Find where the given text appears and provide that cell's center as [X, Y] coordinate. 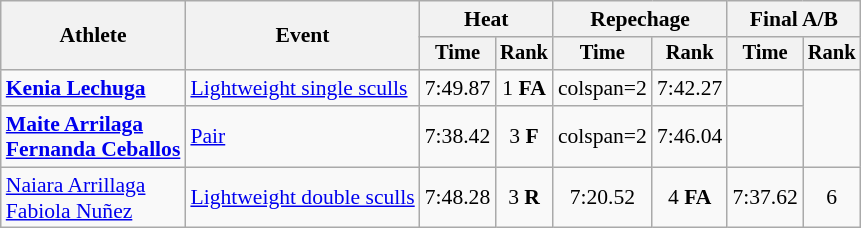
3 F [524, 136]
4 FA [690, 198]
1 FA [524, 88]
6 [832, 198]
Lightweight single sculls [302, 88]
7:46.04 [690, 136]
7:20.52 [602, 198]
Heat [486, 19]
Athlete [94, 36]
Final A/B [794, 19]
7:49.87 [458, 88]
Maite ArrilagaFernanda Ceballos [94, 136]
Event [302, 36]
Lightweight double sculls [302, 198]
7:38.42 [458, 136]
Kenia Lechuga [94, 88]
7:42.27 [690, 88]
Pair [302, 136]
7:37.62 [764, 198]
Repechage [640, 19]
3 R [524, 198]
7:48.28 [458, 198]
Naiara ArrillagaFabiola Nuñez [94, 198]
